Identify which cell holds the provided text, then report its [x, y] central coordinate. 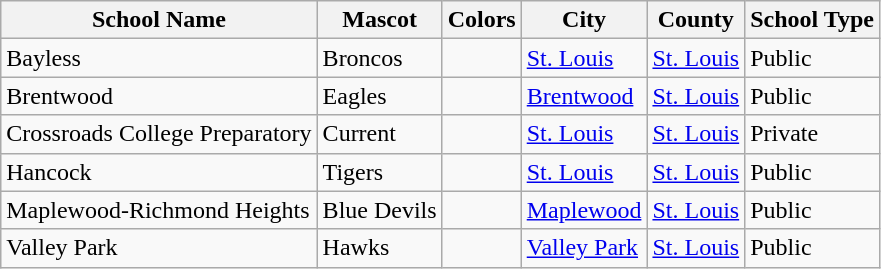
Mascot [380, 20]
School Name [159, 20]
Broncos [380, 58]
Maplewood-Richmond Heights [159, 210]
County [696, 20]
Eagles [380, 96]
Maplewood [584, 210]
Colors [482, 20]
Current [380, 134]
School Type [812, 20]
City [584, 20]
Private [812, 134]
Hawks [380, 248]
Bayless [159, 58]
Crossroads College Preparatory [159, 134]
Blue Devils [380, 210]
Hancock [159, 172]
Tigers [380, 172]
